For the text-containing cell, return its midpoint in (X, Y) coordinate format. 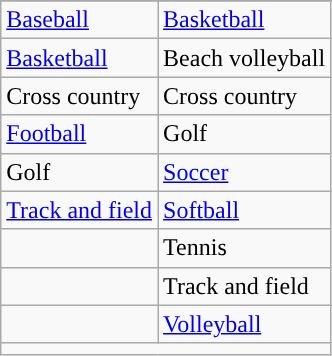
Beach volleyball (244, 58)
Soccer (244, 172)
Volleyball (244, 324)
Tennis (244, 248)
Baseball (80, 20)
Football (80, 134)
Softball (244, 210)
